Search for the cell housing the specified text and yield its (x, y) center coordinate. 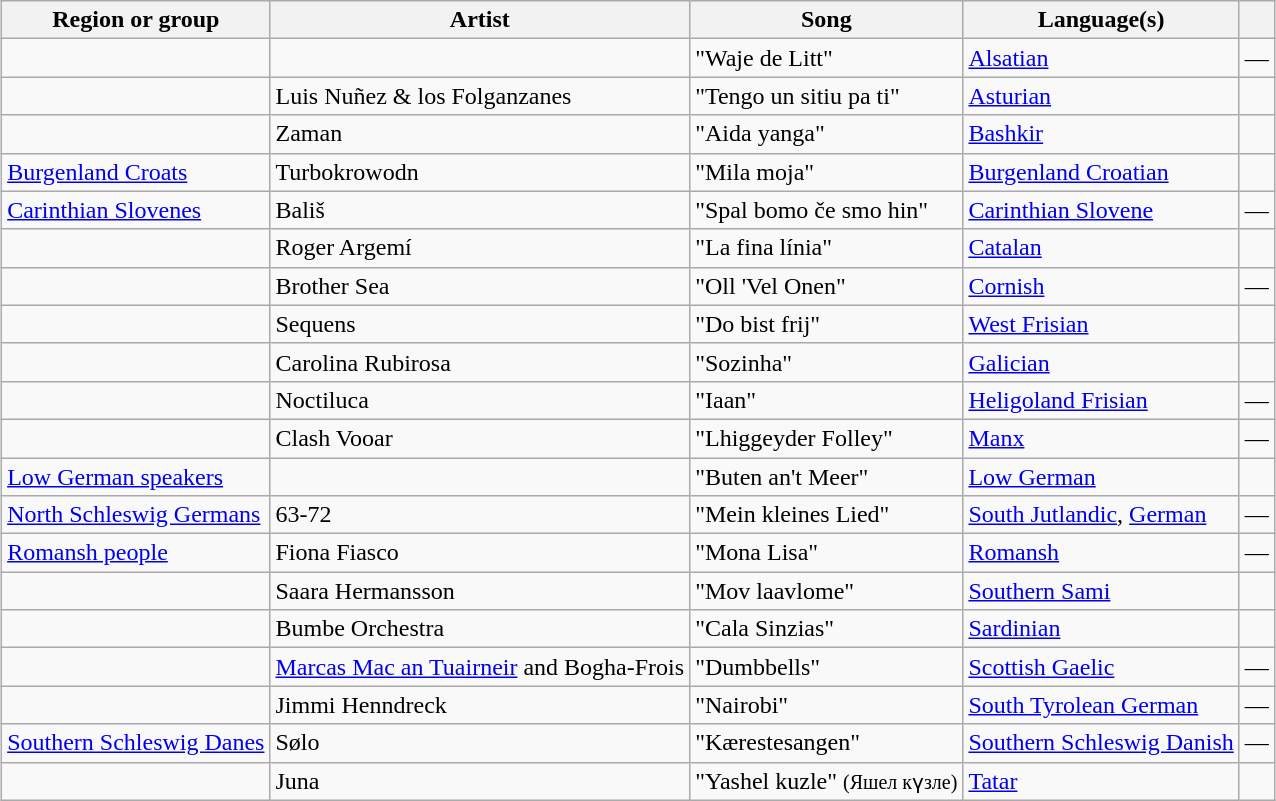
Carinthian Slovenes (136, 210)
Language(s) (1101, 20)
"La fina línia" (826, 248)
Asturian (1101, 96)
Bališ (480, 210)
"Sozinha" (826, 362)
Zaman (480, 134)
Sølo (480, 743)
"Spal bomo če smo hin" (826, 210)
"Buten an't Meer" (826, 477)
"Mila moja" (826, 172)
63-72 (480, 515)
"Aida yanga" (826, 134)
Manx (1101, 438)
"Do bist frij" (826, 324)
Marcas Mac an Tuairneir and Bogha-Frois (480, 667)
Low German speakers (136, 477)
"Yashel kuzle" (Яшел күзле) (826, 781)
Southern Schleswig Danish (1101, 743)
Bumbe Orchestra (480, 629)
Romansh (1101, 553)
Turbokrowodn (480, 172)
Heligoland Frisian (1101, 400)
Noctiluca (480, 400)
"Mov laavlome" (826, 591)
Galician (1101, 362)
Brother Sea (480, 286)
Low German (1101, 477)
"Iaan" (826, 400)
Burgenland Croats (136, 172)
South Tyrolean German (1101, 705)
Scottish Gaelic (1101, 667)
Jimmi Henndreck (480, 705)
Burgenland Croatian (1101, 172)
Southern Schleswig Danes (136, 743)
Carolina Rubirosa (480, 362)
West Frisian (1101, 324)
"Cala Sinzias" (826, 629)
Tatar (1101, 781)
Roger Argemí (480, 248)
Romansh people (136, 553)
"Mona Lisa" (826, 553)
Carinthian Slovene (1101, 210)
Saara Hermansson (480, 591)
North Schleswig Germans (136, 515)
Juna (480, 781)
Bashkir (1101, 134)
Cornish (1101, 286)
South Jutlandic, German (1101, 515)
Fiona Fiasco (480, 553)
"Tengo un sitiu pa ti" (826, 96)
"Dumbbells" (826, 667)
"Lhiggeyder Folley" (826, 438)
"Kærestesangen" (826, 743)
"Waje de Litt" (826, 58)
Luis Nuñez & los Folganzanes (480, 96)
Sequens (480, 324)
"Mein kleines Lied" (826, 515)
Catalan (1101, 248)
Alsatian (1101, 58)
"Oll 'Vel Onen" (826, 286)
"Nairobi" (826, 705)
Song (826, 20)
Southern Sami (1101, 591)
Sardinian (1101, 629)
Clash Vooar (480, 438)
Artist (480, 20)
Region or group (136, 20)
